Return (x, y) of the center of cell containing provided text 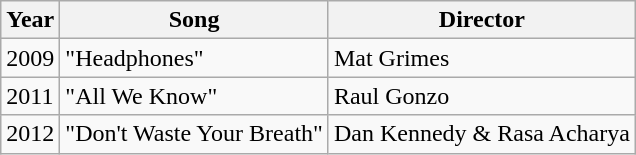
Mat Grimes (482, 58)
2012 (30, 134)
Year (30, 20)
"Don't Waste Your Breath" (194, 134)
2009 (30, 58)
Dan Kennedy & Rasa Acharya (482, 134)
2011 (30, 96)
"All We Know" (194, 96)
Raul Gonzo (482, 96)
"Headphones" (194, 58)
Director (482, 20)
Song (194, 20)
